Extract the [X, Y] coordinate from the center of the cell holding the provided text.  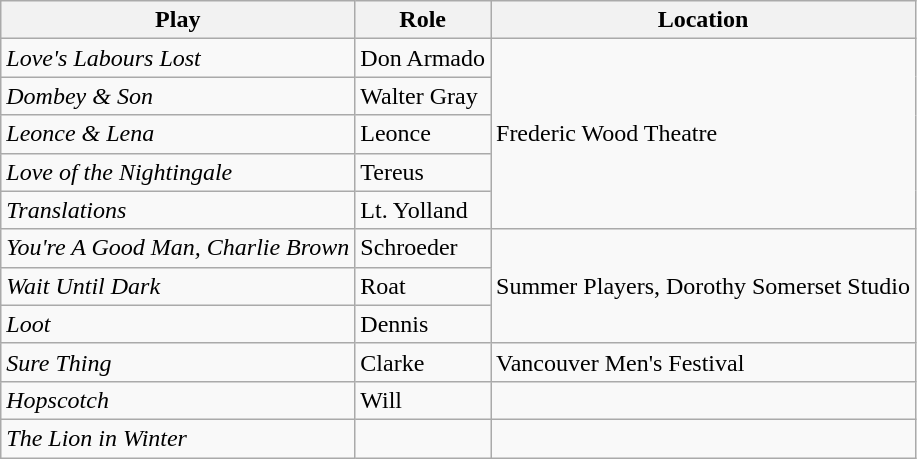
Leonce [423, 134]
Translations [178, 210]
Role [423, 20]
Walter Gray [423, 96]
Location [702, 20]
Don Armado [423, 58]
Will [423, 400]
Roat [423, 286]
Love's Labours Lost [178, 58]
Play [178, 20]
Wait Until Dark [178, 286]
Tereus [423, 172]
Frederic Wood Theatre [702, 134]
Dombey & Son [178, 96]
Schroeder [423, 248]
Loot [178, 324]
You're A Good Man, Charlie Brown [178, 248]
Hopscotch [178, 400]
Vancouver Men's Festival [702, 362]
Lt. Yolland [423, 210]
Summer Players, Dorothy Somerset Studio [702, 286]
Leonce & Lena [178, 134]
Clarke [423, 362]
Sure Thing [178, 362]
Love of the Nightingale [178, 172]
The Lion in Winter [178, 438]
Dennis [423, 324]
